Search for the cell housing the specified text and yield its [X, Y] center coordinate. 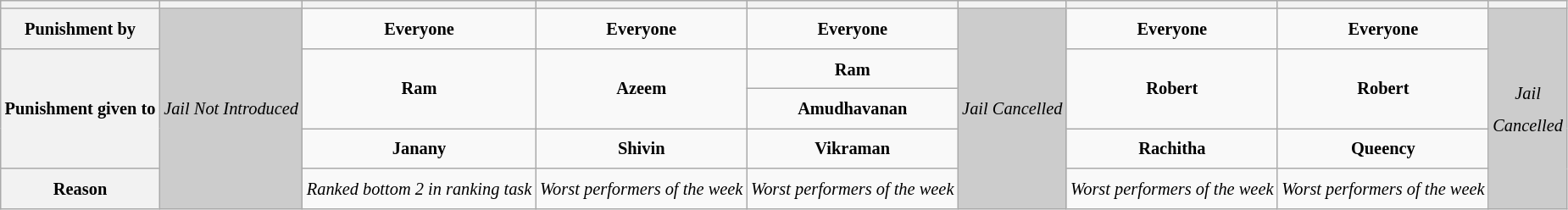
Shivin [641, 147]
Azeem [641, 88]
Punishment given to [81, 108]
Ranked bottom 2 in ranking task [419, 188]
JailCancelled [1527, 108]
Reason [81, 188]
Punishment by [81, 29]
Amudhavanan [853, 108]
Jail Not Introduced [231, 108]
Janany [419, 147]
Queency [1383, 147]
Rachitha [1171, 147]
Jail Cancelled [1012, 108]
Vikraman [853, 147]
